Detect which cell encompasses the target text, then output its [x, y] center coordinate. 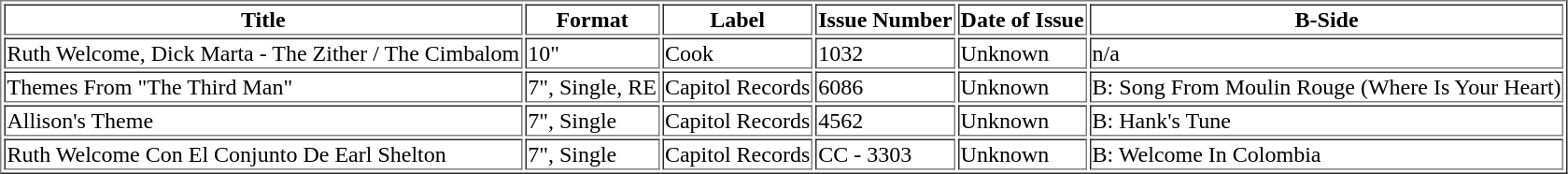
Label [738, 19]
n/a [1327, 52]
10" [592, 52]
B: Song From Moulin Rouge (Where Is Your Heart) [1327, 86]
4562 [885, 120]
Themes From "The Third Man" [263, 86]
B: Welcome In Colombia [1327, 153]
Ruth Welcome Con El Conjunto De Earl Shelton [263, 153]
Ruth Welcome, Dick Marta - The Zither / The Cimbalom [263, 52]
6086 [885, 86]
Cook [738, 52]
Issue Number [885, 19]
Date of Issue [1023, 19]
CC - 3303 [885, 153]
B: Hank's Tune [1327, 120]
7", Single, RE [592, 86]
B-Side [1327, 19]
Format [592, 19]
1032 [885, 52]
Title [263, 19]
Allison's Theme [263, 120]
